Provide the (x, y) coordinate of the cell's center where the given text is located.  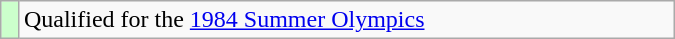
Qualified for the 1984 Summer Olympics (346, 20)
